Output the [x, y] coordinate of the center of the cell containing the given text.  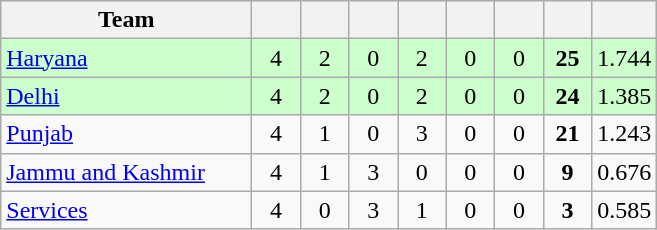
Jammu and Kashmir [126, 172]
0.585 [624, 210]
0.676 [624, 172]
Haryana [126, 58]
Delhi [126, 96]
1.744 [624, 58]
Services [126, 210]
Punjab [126, 134]
Team [126, 20]
24 [568, 96]
21 [568, 134]
1.243 [624, 134]
25 [568, 58]
1.385 [624, 96]
9 [568, 172]
